Locate the cell with the specified text and output its [x, y] center coordinate. 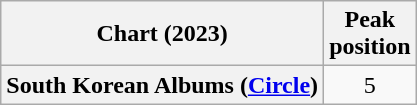
Peakposition [370, 34]
Chart (2023) [162, 34]
South Korean Albums (Circle) [162, 85]
5 [370, 85]
